Locate the cell with the specified text and output its [x, y] center coordinate. 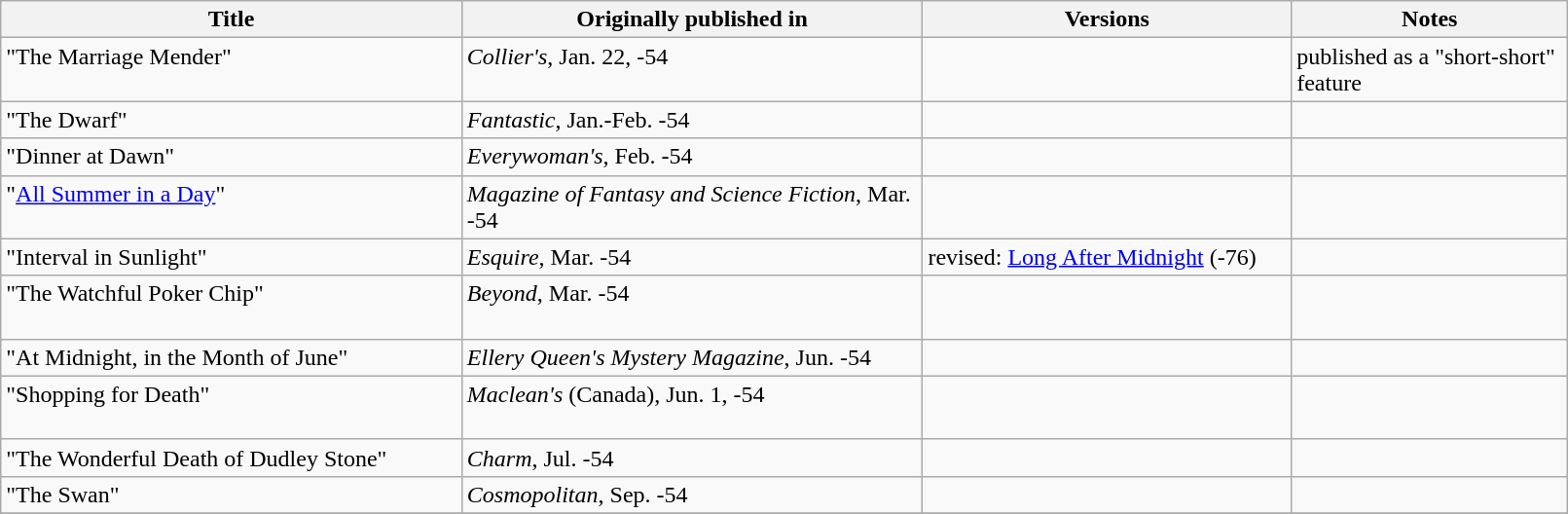
Originally published in [692, 19]
Collier's, Jan. 22, -54 [692, 70]
Title [232, 19]
Ellery Queen's Mystery Magazine, Jun. -54 [692, 357]
published as a "short-short" feature [1430, 70]
Notes [1430, 19]
"Interval in Sunlight" [232, 257]
Versions [1108, 19]
"Shopping for Death" [232, 407]
"The Watchful Poker Chip" [232, 308]
"The Swan" [232, 495]
Magazine of Fantasy and Science Fiction, Mar. -54 [692, 206]
Esquire, Mar. -54 [692, 257]
Maclean's (Canada), Jun. 1, -54 [692, 407]
Everywoman's, Feb. -54 [692, 157]
revised: Long After Midnight (-76) [1108, 257]
Cosmopolitan, Sep. -54 [692, 495]
"All Summer in a Day" [232, 206]
"Dinner at Dawn" [232, 157]
"The Marriage Mender" [232, 70]
Charm, Jul. -54 [692, 458]
Beyond, Mar. -54 [692, 308]
"The Dwarf" [232, 120]
Fantastic, Jan.-Feb. -54 [692, 120]
"At Midnight, in the Month of June" [232, 357]
"The Wonderful Death of Dudley Stone" [232, 458]
